Capture the cell that displays the provided text and extract its (X, Y) central coordinate. 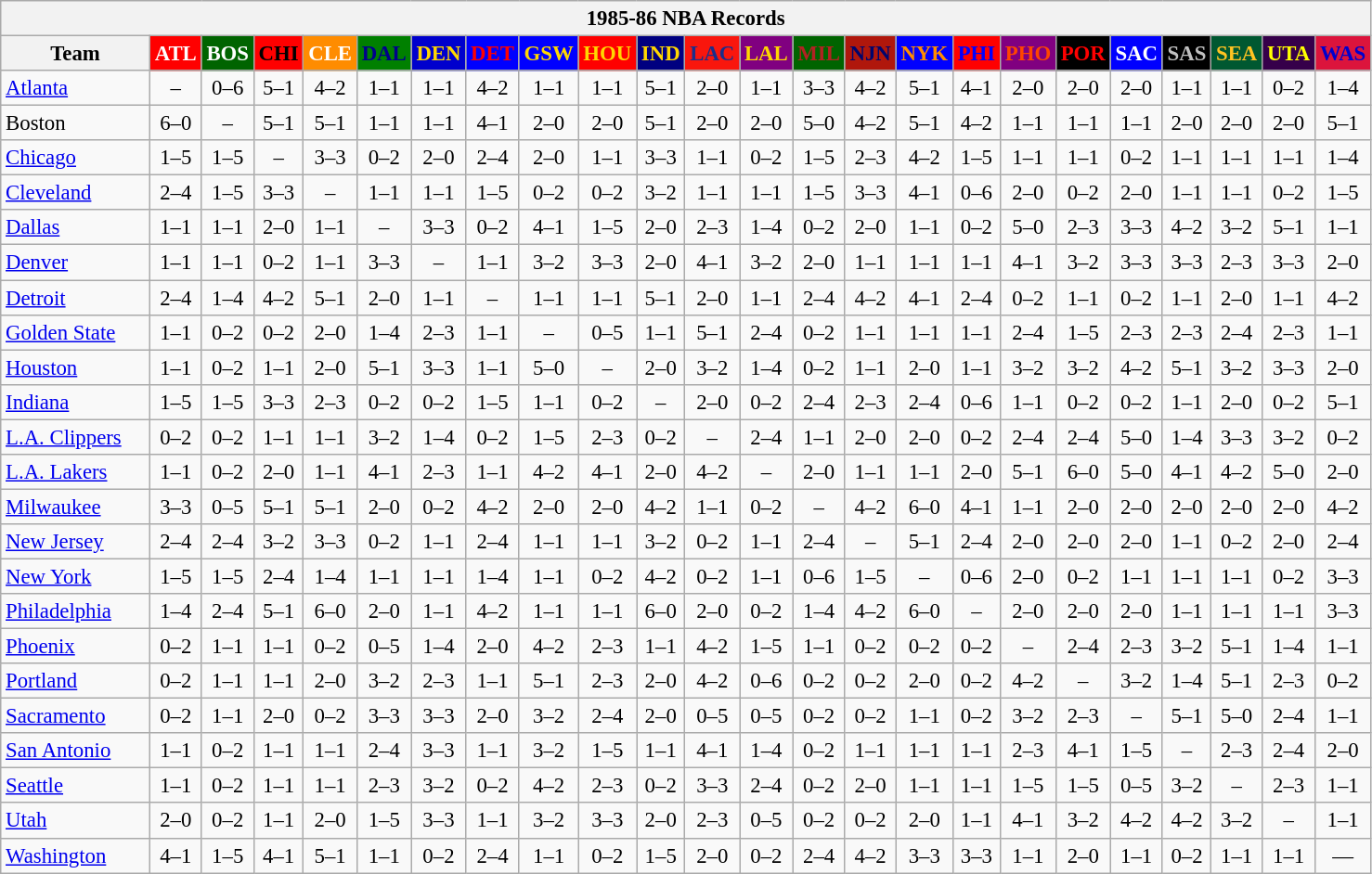
Houston (76, 367)
Portland (76, 681)
POR (1082, 54)
Phoenix (76, 647)
WAS (1343, 54)
SEA (1236, 54)
San Antonio (76, 751)
PHO (1028, 54)
Atlanta (76, 88)
Denver (76, 263)
MIL (819, 54)
Indiana (76, 402)
SAS (1186, 54)
LAL (767, 54)
CHI (278, 54)
Cleveland (76, 193)
Team (76, 54)
Seattle (76, 786)
UTA (1288, 54)
Sacramento (76, 716)
L.A. Clippers (76, 437)
IND (661, 54)
New York (76, 576)
NJN (871, 54)
SAC (1136, 54)
DET (492, 54)
PHI (977, 54)
Dallas (76, 227)
DAL (384, 54)
New Jersey (76, 542)
ATL (175, 54)
GSW (549, 54)
BOS (227, 54)
DEN (438, 54)
Detroit (76, 298)
L.A. Lakers (76, 472)
NYK (925, 54)
LAC (713, 54)
Golden State (76, 332)
Philadelphia (76, 611)
Milwaukee (76, 507)
Washington (76, 855)
— (1343, 855)
Utah (76, 821)
Chicago (76, 158)
1985-86 NBA Records (686, 19)
Boston (76, 123)
CLE (330, 54)
HOU (607, 54)
